For the text-containing cell, return its midpoint in (x, y) coordinate format. 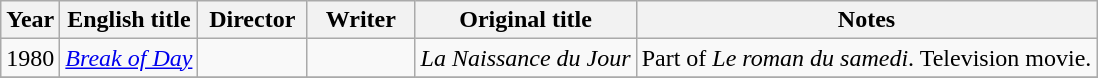
Notes (866, 20)
English title (129, 20)
Writer (362, 20)
Director (252, 20)
1980 (30, 58)
Part of Le roman du samedi. Television movie. (866, 58)
Year (30, 20)
Break of Day (129, 58)
La Naissance du Jour (526, 58)
Original title (526, 20)
